From the cell containing the given text, extract its center point as (x, y) coordinate. 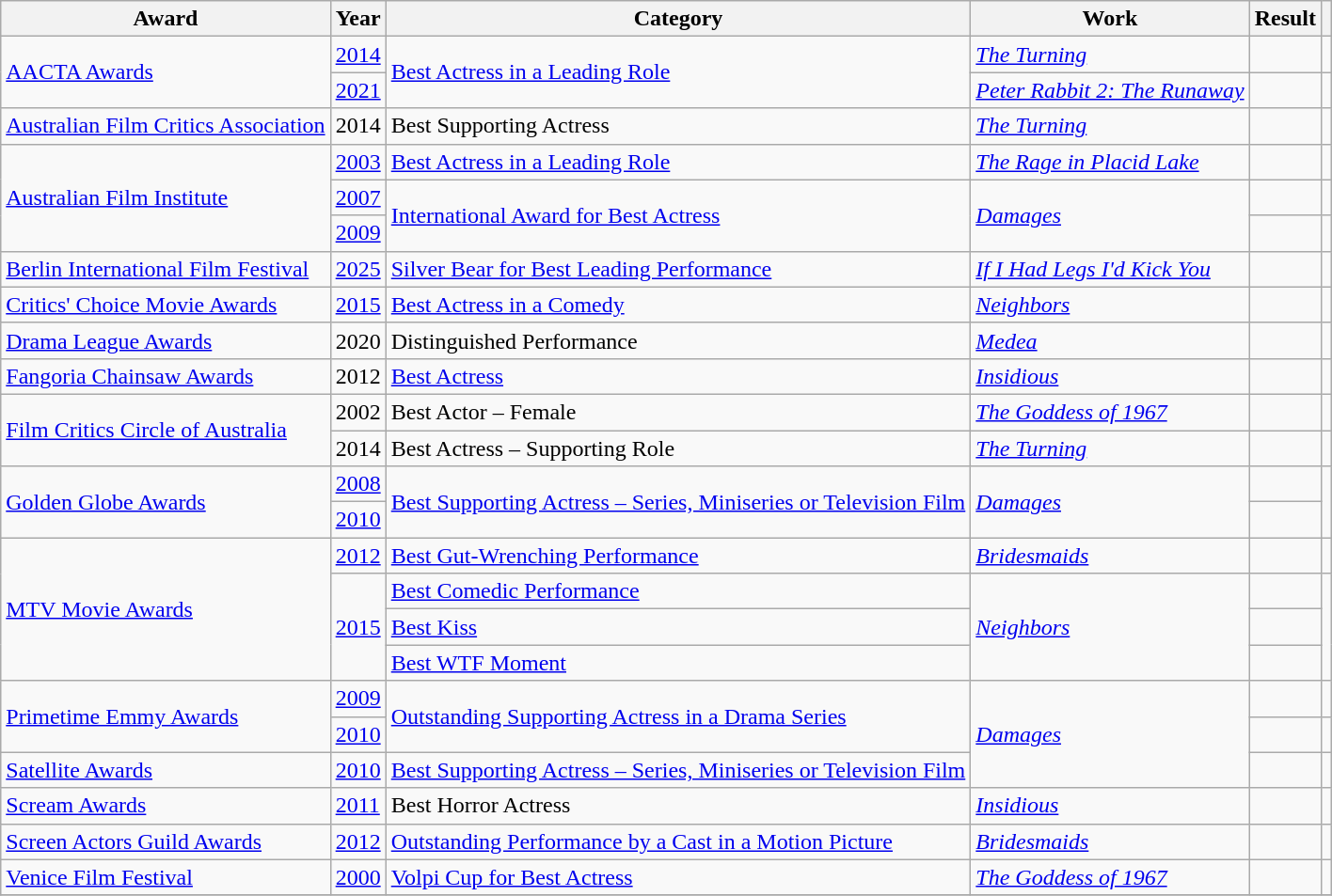
Result (1285, 19)
Critics' Choice Movie Awards (166, 305)
Award (166, 19)
Best Actress in a Comedy (678, 305)
Scream Awards (166, 806)
Golden Globe Awards (166, 502)
Year (357, 19)
Best Actress – Supporting Role (678, 448)
Australian Film Institute (166, 197)
Film Critics Circle of Australia (166, 430)
Best Horror Actress (678, 806)
Venice Film Festival (166, 877)
2000 (357, 877)
Best Kiss (678, 627)
2008 (357, 484)
Outstanding Performance by a Cast in a Motion Picture (678, 841)
Best Actor – Female (678, 412)
Medea (1110, 340)
Work (1110, 19)
2025 (357, 269)
2020 (357, 340)
Outstanding Supporting Actress in a Drama Series (678, 716)
2007 (357, 197)
Satellite Awards (166, 770)
Best Actress (678, 376)
2002 (357, 412)
Silver Bear for Best Leading Performance (678, 269)
If I Had Legs I'd Kick You (1110, 269)
International Award for Best Actress (678, 215)
Best Gut-Wrenching Performance (678, 556)
Fangoria Chainsaw Awards (166, 376)
2021 (357, 90)
Best WTF Moment (678, 663)
Best Supporting Actress (678, 126)
Category (678, 19)
MTV Movie Awards (166, 609)
Peter Rabbit 2: The Runaway (1110, 90)
Distinguished Performance (678, 340)
Screen Actors Guild Awards (166, 841)
Best Comedic Performance (678, 591)
Berlin International Film Festival (166, 269)
2003 (357, 162)
Drama League Awards (166, 340)
AACTA Awards (166, 72)
Australian Film Critics Association (166, 126)
Primetime Emmy Awards (166, 716)
2011 (357, 806)
Volpi Cup for Best Actress (678, 877)
The Rage in Placid Lake (1110, 162)
